Detect which cell encompasses the target text, then output its (x, y) center coordinate. 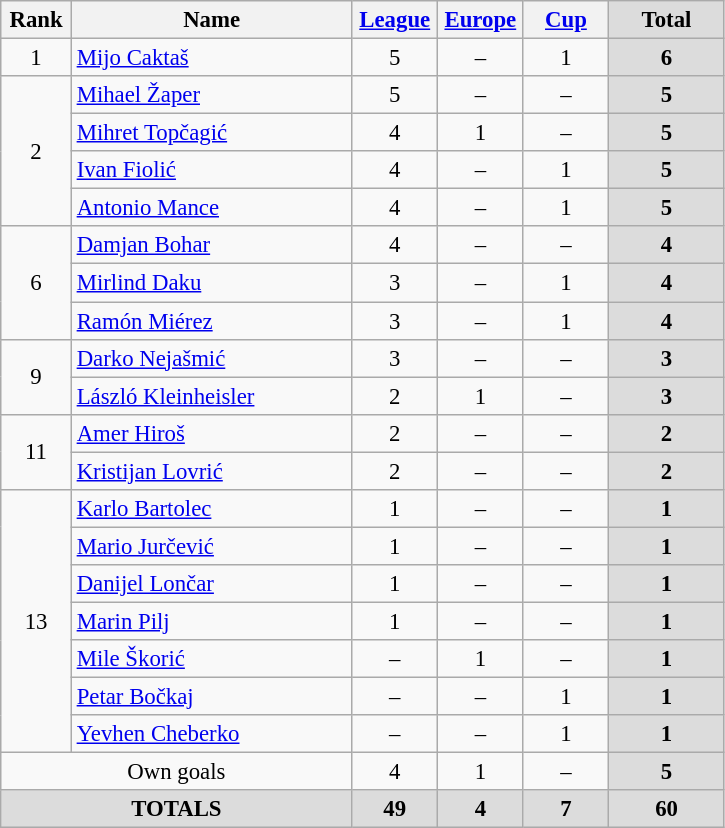
Own goals (176, 772)
Mihael Žaper (212, 95)
Name (212, 20)
9 (36, 376)
Kristijan Lovrić (212, 471)
Antonio Mance (212, 208)
Total (667, 20)
Cup (566, 20)
Yevhen Cheberko (212, 734)
60 (667, 809)
Ivan Fiolić (212, 170)
Mijo Caktaš (212, 58)
Petar Bočkaj (212, 697)
Rank (36, 20)
Damjan Bohar (212, 245)
13 (36, 622)
Mario Jurčević (212, 546)
Mirlind Daku (212, 283)
Amer Hiroš (212, 433)
TOTALS (176, 809)
Mihret Topčagić (212, 133)
League (395, 20)
11 (36, 452)
Danijel Lončar (212, 584)
László Kleinheisler (212, 396)
Mile Škorić (212, 659)
Ramón Miérez (212, 321)
Karlo Bartolec (212, 509)
Marin Pilj (212, 621)
49 (395, 809)
7 (566, 809)
Europe (481, 20)
Darko Nejašmić (212, 358)
